Locate the cell with the specified text and output its (X, Y) center coordinate. 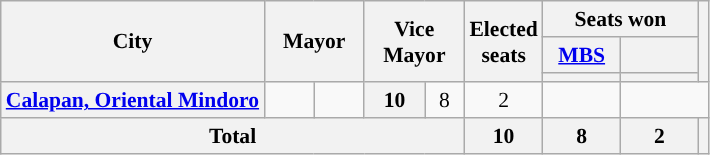
Total (233, 136)
MBS (582, 55)
City (132, 42)
Mayor (314, 42)
Vice Mayor (414, 42)
Seats won (620, 19)
Calapan, Oriental Mindoro (132, 101)
Electedseats (503, 42)
